Return (x, y) of the center of cell containing provided text 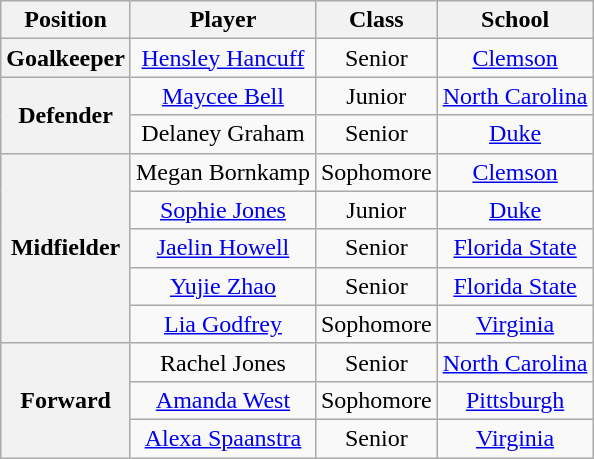
School (515, 20)
Lia Godfrey (222, 324)
Player (222, 20)
Alexa Spaanstra (222, 438)
Megan Bornkamp (222, 172)
Maycee Bell (222, 96)
Delaney Graham (222, 134)
Yujie Zhao (222, 286)
Defender (66, 115)
Midfielder (66, 248)
Jaelin Howell (222, 248)
Forward (66, 400)
Goalkeeper (66, 58)
Position (66, 20)
Sophie Jones (222, 210)
Pittsburgh (515, 400)
Rachel Jones (222, 362)
Hensley Hancuff (222, 58)
Class (376, 20)
Amanda West (222, 400)
